Determine the [x, y] coordinate at the center of the cell enclosing the given text.  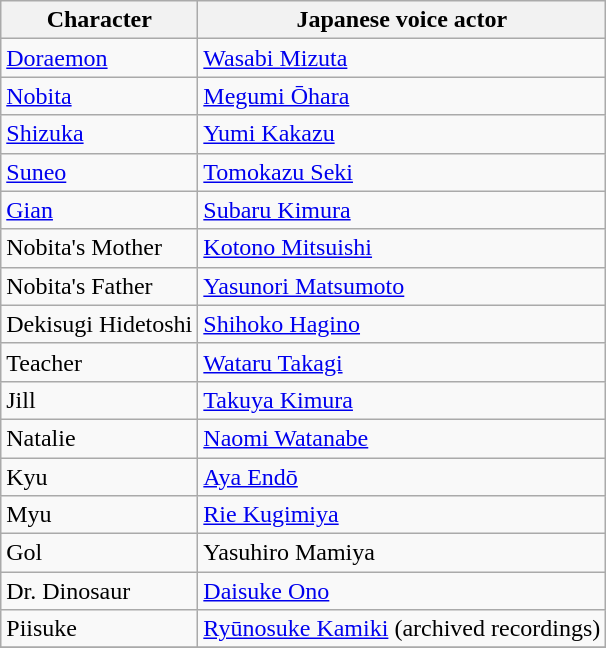
Suneo [100, 172]
Daisuke Ono [402, 591]
Wasabi Mizuta [402, 58]
Gian [100, 210]
Kotono Mitsuishi [402, 248]
Yumi Kakazu [402, 134]
Shihoko Hagino [402, 324]
Tomokazu Seki [402, 172]
Ryūnosuke Kamiki (archived recordings) [402, 629]
Dekisugi Hidetoshi [100, 324]
Subaru Kimura [402, 210]
Rie Kugimiya [402, 515]
Japanese voice actor [402, 20]
Nobita's Father [100, 286]
Naomi Watanabe [402, 438]
Megumi Ōhara [402, 96]
Dr. Dinosaur [100, 591]
Takuya Kimura [402, 400]
Doraemon [100, 58]
Kyu [100, 477]
Character [100, 20]
Piisuke [100, 629]
Nobita's Mother [100, 248]
Yasuhiro Mamiya [402, 553]
Wataru Takagi [402, 362]
Teacher [100, 362]
Nobita [100, 96]
Yasunori Matsumoto [402, 286]
Gol [100, 553]
Shizuka [100, 134]
Aya Endō [402, 477]
Jill [100, 400]
Myu [100, 515]
Natalie [100, 438]
